Return the (x, y) coordinate for the center point of the cell that contains the specified text.  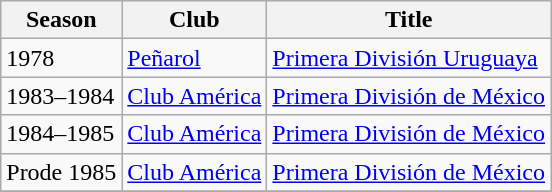
1983–1984 (62, 96)
Title (409, 20)
Club (194, 20)
1984–1985 (62, 134)
1978 (62, 58)
Peñarol (194, 58)
Season (62, 20)
Primera División Uruguaya (409, 58)
Prode 1985 (62, 172)
